Locate the cell with the specified text and output its [X, Y] center coordinate. 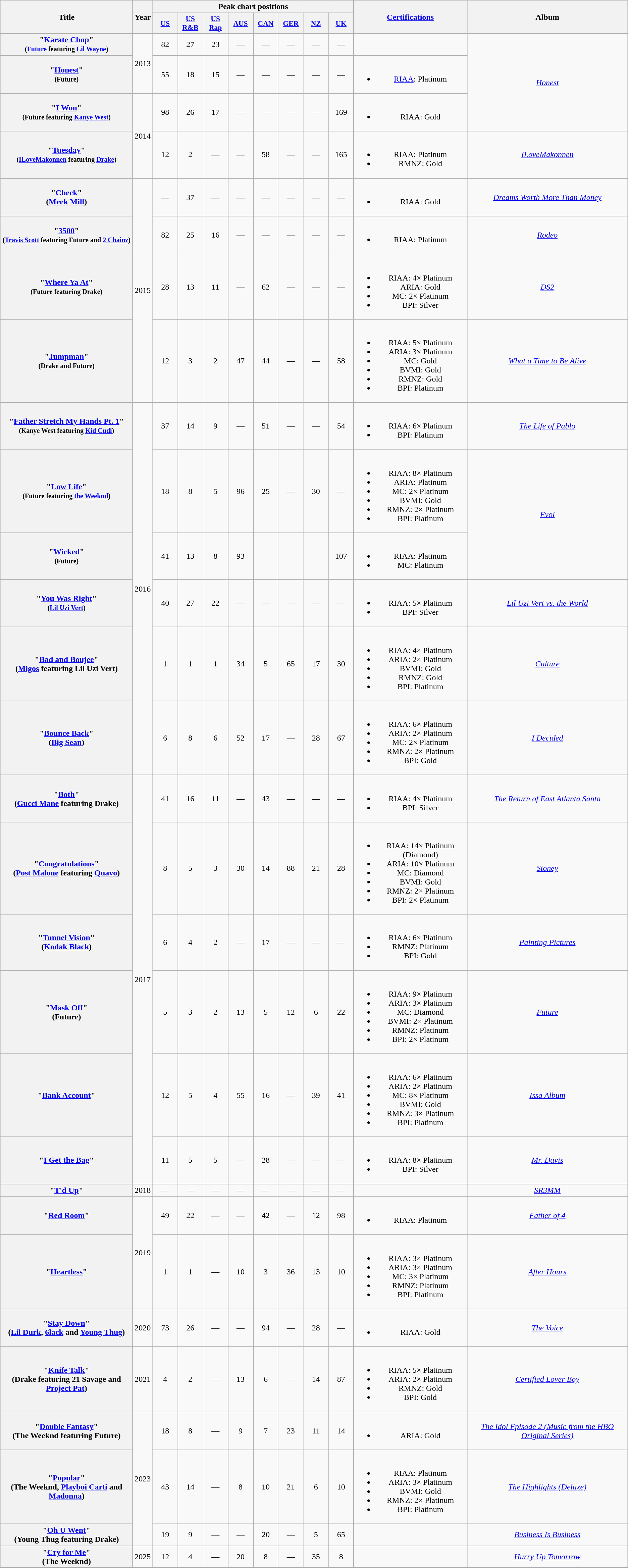
RIAA: 4× PlatinumARIA: 2× PlatinumBVMI: GoldRMNZ: GoldBPI: Platinum [410, 664]
The Voice [547, 1327]
"Double Fantasy"(The Weeknd featuring Future) [66, 1431]
96 [241, 491]
Stoney [547, 868]
RIAA: 4× PlatinumARIA: GoldMC: 2× PlatinumBPI: Silver [410, 287]
Culture [547, 664]
Evol [547, 515]
2020 [143, 1327]
Certified Lover Boy [547, 1379]
Album [547, 17]
The Life of Pablo [547, 426]
"Wicked"(Future) [66, 556]
54 [341, 426]
RIAA: 14× Platinum (Diamond)ARIA: 10× PlatinumMC: DiamondBVMI: GoldRMNZ: 2× PlatinumBPI: 2× Platinum [410, 868]
RIAA: 5× PlatinumBPI: Silver [410, 603]
2013 [143, 63]
ILoveMakonnen [547, 155]
"Karate Chop"(Future featuring Lil Wayne) [66, 44]
Father of 4 [547, 1215]
35 [316, 1557]
"Bad and Boujee"(Migos featuring Lil Uzi Vert) [66, 664]
40 [165, 603]
RIAA: 6× PlatinumBPI: Platinum [410, 426]
RIAA: 8× PlatinumARIA: PlatinumMC: 2× PlatinumBVMI: GoldRMNZ: 2× PlatinumBPI: Platinum [410, 491]
2021 [143, 1379]
Painting Pictures [547, 942]
What a Time to Be Alive [547, 361]
"Tuesday"(ILoveMakonnen featuring Drake) [66, 155]
The Highlights (Deluxe) [547, 1487]
"Bounce Back"(Big Sean) [66, 738]
"You Was Right"(Lil Uzi Vert) [66, 603]
RIAA: 8× PlatinumBPI: Silver [410, 1160]
RIAA: 5× PlatinumARIA: 3× PlatinumMC: GoldBVMI: GoldRMNZ: GoldBPI: Platinum [410, 361]
169 [341, 112]
"Stay Down"(Lil Durk, 6lack and Young Thug) [66, 1327]
"Popular"(The Weeknd, Playboi Carti and Madonna) [66, 1487]
The Return of East Atlanta Santa [547, 799]
165 [341, 155]
107 [341, 556]
"3500"(Travis Scott featuring Future and 2 Chainz) [66, 235]
39 [316, 1095]
"Low Life"(Future featuring the Weeknd) [66, 491]
"Where Ya At"(Future featuring Drake) [66, 287]
51 [266, 426]
2014 [143, 136]
AUS [241, 23]
US [165, 23]
CAN [266, 23]
UK [341, 23]
RIAA: 6× PlatinumARIA: 2× PlatinumMC: 2× PlatinumRMNZ: 2× PlatinumBPI: Gold [410, 738]
Issa Album [547, 1095]
"T'd Up" [66, 1190]
19 [165, 1535]
Certifications [410, 17]
Title [66, 17]
52 [241, 738]
SR3MM [547, 1190]
Peak chart positions [253, 7]
Rodeo [547, 235]
RIAA: PlatinumRMNZ: Gold [410, 155]
RIAA: PlatinumARIA: 3× PlatinumBVMI: GoldRMNZ: 2× PlatinumBPI: Platinum [410, 1487]
2023 [143, 1479]
15 [215, 74]
"Cry for Me"(The Weeknd) [66, 1557]
2025 [143, 1557]
"Honest"(Future) [66, 74]
The Idol Episode 2 (Music from the HBO Original Series) [547, 1431]
34 [241, 664]
RIAA: PlatinumMC: Platinum [410, 556]
87 [341, 1379]
"Bank Account" [66, 1095]
47 [241, 361]
RIAA: 9× PlatinumARIA: 3× PlatinumMC: DiamondBVMI: 2× PlatinumRMNZ: PlatinumBPI: 2× Platinum [410, 1012]
DS2 [547, 287]
"Knife Talk"(Drake featuring 21 Savage and Project Pat) [66, 1379]
RIAA: 4× PlatinumBPI: Silver [410, 799]
36 [291, 1272]
2015 [143, 290]
Hurry Up Tomorrow [547, 1557]
62 [266, 287]
"Congratulations"(Post Malone featuring Quavo) [66, 868]
USRap [215, 23]
88 [291, 868]
ARIA: Gold [410, 1431]
93 [241, 556]
49 [165, 1215]
"Father Stretch My Hands Pt. 1"(Kanye West featuring Kid Cudi) [66, 426]
2016 [143, 589]
2017 [143, 979]
94 [266, 1327]
Dreams Worth More Than Money [547, 197]
RIAA: 5× PlatinumARIA: 2× PlatinumRMNZ: GoldBPI: Gold [410, 1379]
I Decided [547, 738]
73 [165, 1327]
"Heartless" [66, 1272]
"I Won"(Future featuring Kanye West) [66, 112]
2019 [143, 1253]
RIAA: 3× PlatinumARIA: 3× PlatinumMC: 3× PlatinumRMNZ: PlatinumBPI: Platinum [410, 1272]
Future [547, 1012]
Business Is Business [547, 1535]
"Jumpman"(Drake and Future) [66, 361]
NZ [316, 23]
RIAA: 6× PlatinumRMNZ: PlatinumBPI: Gold [410, 942]
"I Get the Bag" [66, 1160]
USR&B [191, 23]
"Mask Off"(Future) [66, 1012]
42 [266, 1215]
After Hours [547, 1272]
Year [143, 17]
67 [341, 738]
Honest [547, 83]
"Tunnel Vision"(Kodak Black) [66, 942]
GER [291, 23]
RIAA: 6× PlatinumARIA: 2× PlatinumMC: 8× PlatinumBVMI: GoldRMNZ: 3× PlatinumBPI: Platinum [410, 1095]
"Oh U Went"(Young Thug featuring Drake) [66, 1535]
"Red Room" [66, 1215]
2018 [143, 1190]
Lil Uzi Vert vs. the World [547, 603]
"Both"(Gucci Mane featuring Drake) [66, 799]
"Check"(Meek Mill) [66, 197]
7 [266, 1431]
44 [266, 361]
Mr. Davis [547, 1160]
